For the text-containing cell, return its midpoint in (x, y) coordinate format. 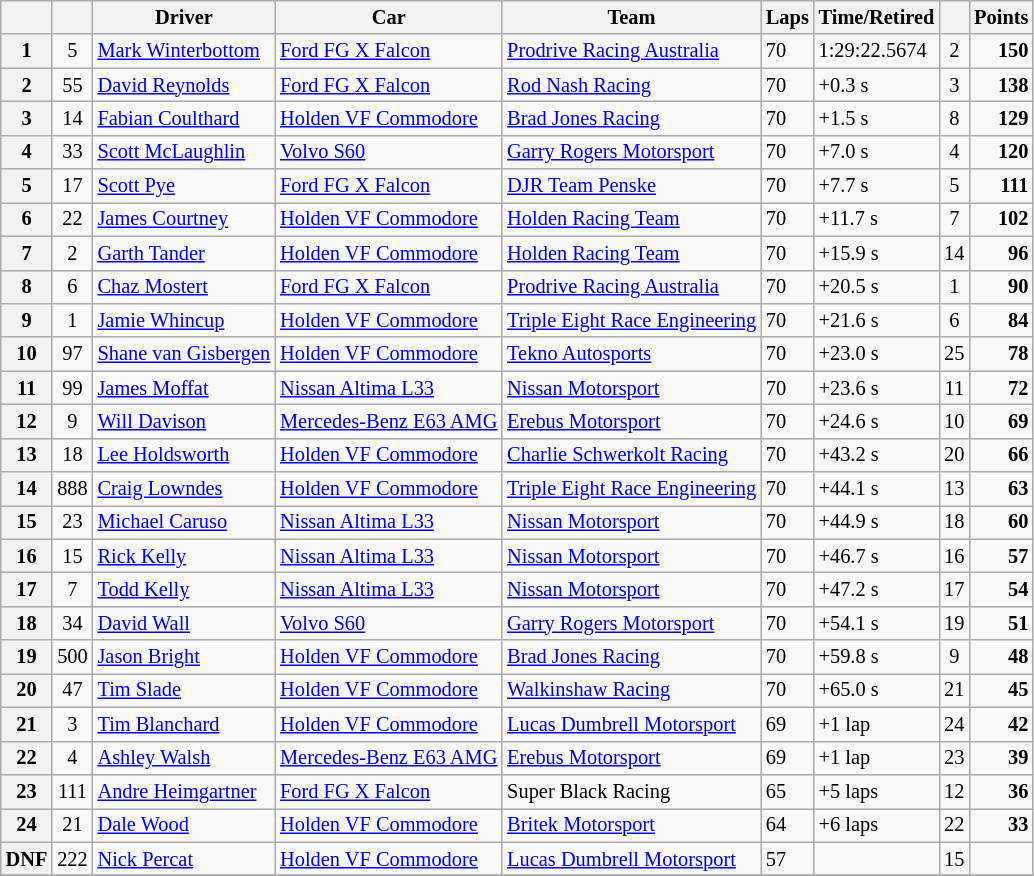
500 (72, 657)
Charlie Schwerkolt Racing (632, 455)
84 (1001, 320)
+23.6 s (877, 388)
Rod Nash Racing (632, 85)
+7.7 s (877, 186)
Dale Wood (184, 825)
+54.1 s (877, 623)
+20.5 s (877, 287)
+44.1 s (877, 489)
James Moffat (184, 388)
+21.6 s (877, 320)
+7.0 s (877, 152)
+47.2 s (877, 589)
129 (1001, 118)
90 (1001, 287)
99 (72, 388)
55 (72, 85)
+59.8 s (877, 657)
54 (1001, 589)
Rick Kelly (184, 556)
David Reynolds (184, 85)
Todd Kelly (184, 589)
+15.9 s (877, 253)
39 (1001, 758)
+1.5 s (877, 118)
78 (1001, 354)
34 (72, 623)
42 (1001, 724)
51 (1001, 623)
+6 laps (877, 825)
Car (388, 17)
DNF (27, 859)
James Courtney (184, 219)
Nick Percat (184, 859)
Fabian Coulthard (184, 118)
Ashley Walsh (184, 758)
Britek Motorsport (632, 825)
150 (1001, 51)
+44.9 s (877, 522)
Shane van Gisbergen (184, 354)
Garth Tander (184, 253)
25 (954, 354)
47 (72, 690)
+0.3 s (877, 85)
138 (1001, 85)
Will Davison (184, 421)
Tim Blanchard (184, 724)
+24.6 s (877, 421)
Andre Heimgartner (184, 791)
888 (72, 489)
Time/Retired (877, 17)
+43.2 s (877, 455)
102 (1001, 219)
Super Black Racing (632, 791)
Tekno Autosports (632, 354)
+5 laps (877, 791)
97 (72, 354)
Jamie Whincup (184, 320)
+65.0 s (877, 690)
Mark Winterbottom (184, 51)
Laps (788, 17)
36 (1001, 791)
Lee Holdsworth (184, 455)
Jason Bright (184, 657)
64 (788, 825)
222 (72, 859)
Craig Lowndes (184, 489)
+11.7 s (877, 219)
120 (1001, 152)
65 (788, 791)
Team (632, 17)
Michael Caruso (184, 522)
1:29:22.5674 (877, 51)
David Wall (184, 623)
63 (1001, 489)
+46.7 s (877, 556)
Walkinshaw Racing (632, 690)
45 (1001, 690)
66 (1001, 455)
Scott McLaughlin (184, 152)
DJR Team Penske (632, 186)
Scott Pye (184, 186)
Driver (184, 17)
Tim Slade (184, 690)
Chaz Mostert (184, 287)
72 (1001, 388)
96 (1001, 253)
Points (1001, 17)
48 (1001, 657)
+23.0 s (877, 354)
60 (1001, 522)
